Identify which cell holds the provided text, then report its [X, Y] central coordinate. 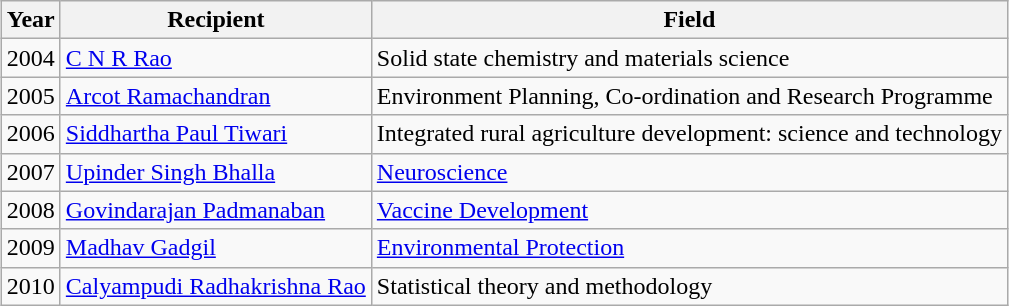
2007 [30, 172]
Calyampudi Radhakrishna Rao [216, 286]
2005 [30, 96]
C N R Rao [216, 58]
Integrated rural agriculture development: science and technology [689, 134]
Environmental Protection [689, 248]
2009 [30, 248]
Madhav Gadgil [216, 248]
2008 [30, 210]
Neuroscience [689, 172]
2006 [30, 134]
Field [689, 20]
Environment Planning, Co-ordination and Research Programme [689, 96]
Solid state chemistry and materials science [689, 58]
Vaccine Development [689, 210]
Arcot Ramachandran [216, 96]
2004 [30, 58]
Siddhartha Paul Tiwari [216, 134]
Statistical theory and methodology [689, 286]
Year [30, 20]
2010 [30, 286]
Govindarajan Padmanaban [216, 210]
Upinder Singh Bhalla [216, 172]
Recipient [216, 20]
